Locate the cell with the specified text and output its (X, Y) center coordinate. 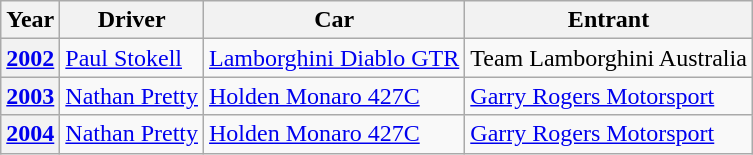
Driver (132, 20)
2002 (30, 58)
Entrant (609, 20)
Paul Stokell (132, 58)
Year (30, 20)
2003 (30, 96)
Lamborghini Diablo GTR (334, 58)
Team Lamborghini Australia (609, 58)
2004 (30, 134)
Car (334, 20)
